From the cell containing the given text, extract its center point as (X, Y) coordinate. 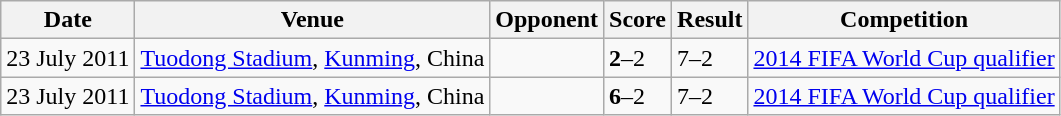
Venue (312, 20)
Date (68, 20)
Score (638, 20)
Result (710, 20)
6–2 (638, 96)
Opponent (547, 20)
Competition (904, 20)
2–2 (638, 58)
